Capture the cell that displays the provided text and extract its (X, Y) central coordinate. 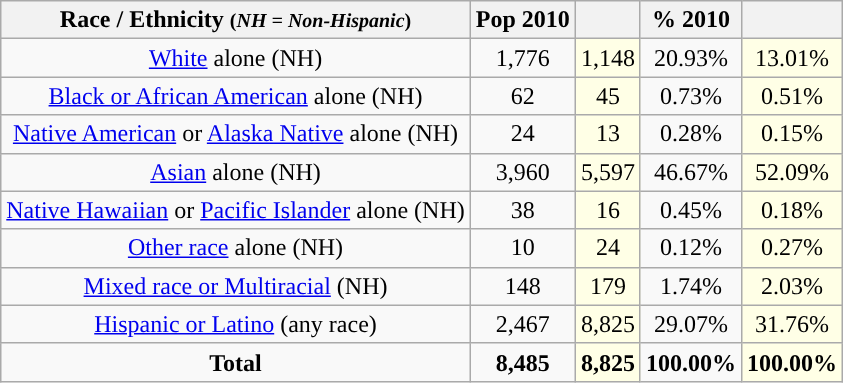
5,597 (608, 172)
1,776 (522, 58)
29.07% (690, 324)
White alone (NH) (236, 58)
Black or African American alone (NH) (236, 96)
1.74% (690, 286)
% 2010 (690, 20)
Pop 2010 (522, 20)
0.12% (690, 248)
2,467 (522, 324)
31.76% (792, 324)
38 (522, 210)
Race / Ethnicity (NH = Non-Hispanic) (236, 20)
0.27% (792, 248)
Total (236, 362)
20.93% (690, 58)
Native Hawaiian or Pacific Islander alone (NH) (236, 210)
8,485 (522, 362)
Mixed race or Multiracial (NH) (236, 286)
1,148 (608, 58)
148 (522, 286)
16 (608, 210)
2.03% (792, 286)
Native American or Alaska Native alone (NH) (236, 134)
3,960 (522, 172)
46.67% (690, 172)
0.73% (690, 96)
10 (522, 248)
Hispanic or Latino (any race) (236, 324)
0.18% (792, 210)
13.01% (792, 58)
Other race alone (NH) (236, 248)
0.15% (792, 134)
0.51% (792, 96)
52.09% (792, 172)
179 (608, 286)
0.45% (690, 210)
45 (608, 96)
13 (608, 134)
Asian alone (NH) (236, 172)
62 (522, 96)
0.28% (690, 134)
